Return the [x, y] coordinate for the center point of the cell that contains the specified text.  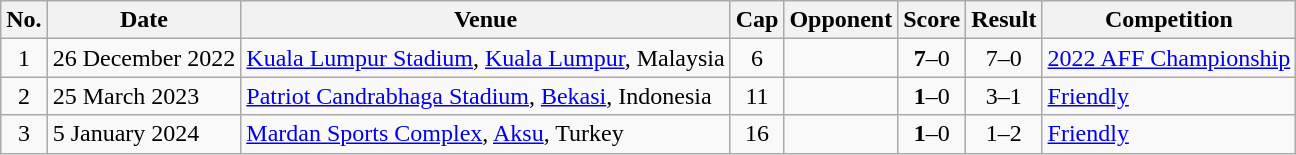
25 March 2023 [144, 96]
No. [24, 20]
Result [1004, 20]
3–1 [1004, 96]
Patriot Candrabhaga Stadium, Bekasi, Indonesia [486, 96]
Score [932, 20]
1 [24, 58]
Mardan Sports Complex, Aksu, Turkey [486, 134]
Kuala Lumpur Stadium, Kuala Lumpur, Malaysia [486, 58]
1–2 [1004, 134]
16 [757, 134]
3 [24, 134]
2022 AFF Championship [1169, 58]
11 [757, 96]
2 [24, 96]
Cap [757, 20]
6 [757, 58]
Date [144, 20]
Competition [1169, 20]
5 January 2024 [144, 134]
26 December 2022 [144, 58]
Venue [486, 20]
Opponent [841, 20]
